Locate the cell with the specified text and output its [x, y] center coordinate. 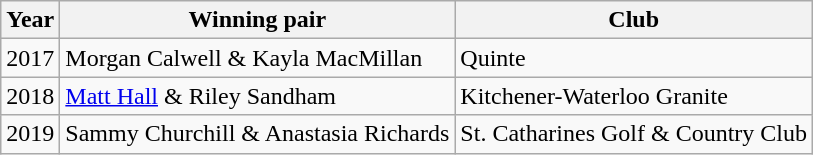
St. Catharines Golf & Country Club [634, 134]
Morgan Calwell & Kayla MacMillan [258, 58]
Quinte [634, 58]
2019 [30, 134]
2017 [30, 58]
Matt Hall & Riley Sandham [258, 96]
Club [634, 20]
Sammy Churchill & Anastasia Richards [258, 134]
Kitchener-Waterloo Granite [634, 96]
Year [30, 20]
Winning pair [258, 20]
2018 [30, 96]
